Determine the [x, y] coordinate at the center of the cell enclosing the given text.  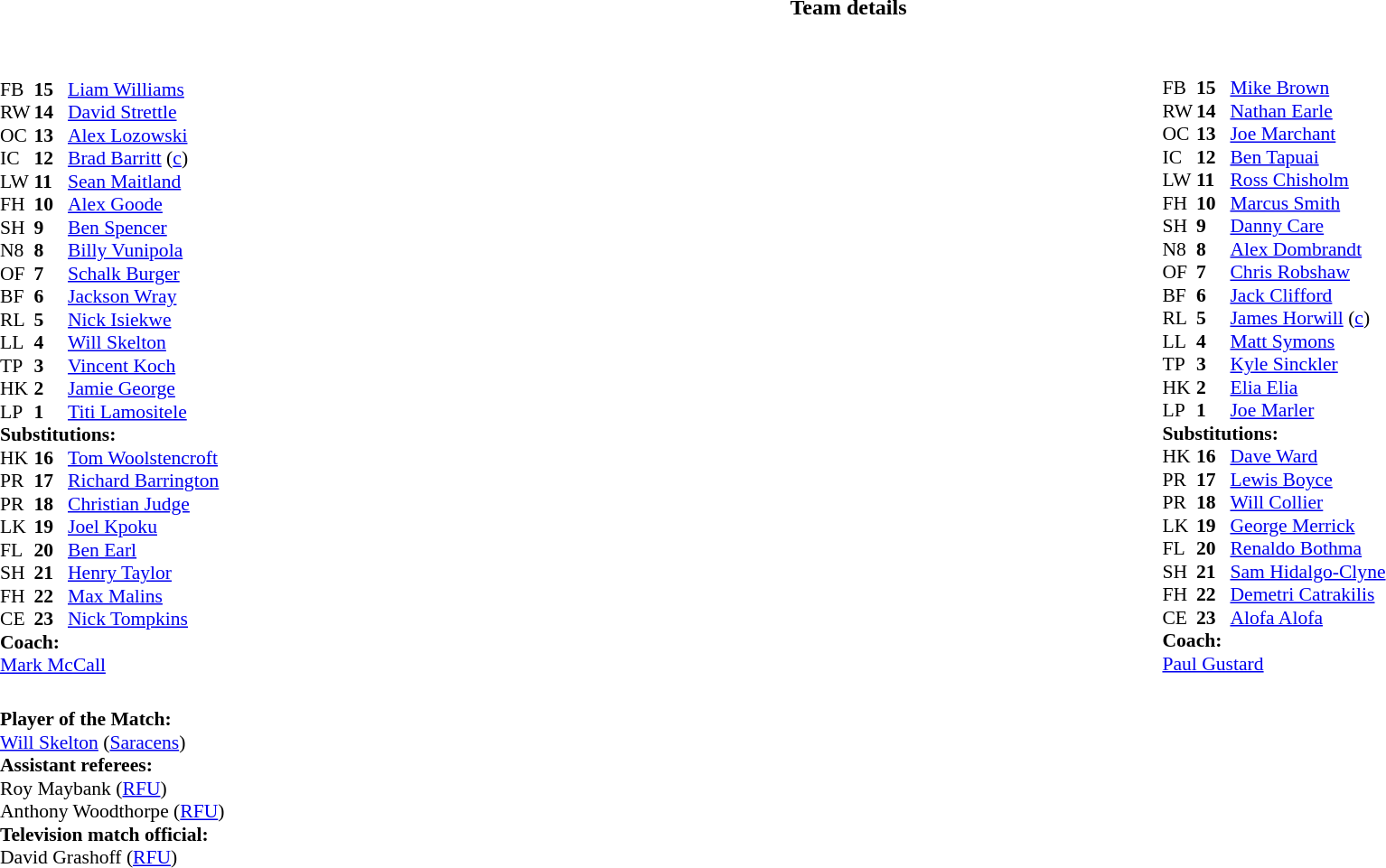
Tom Woolstencroft [143, 458]
Mark McCall [109, 666]
Ben Tapuai [1307, 157]
Paul Gustard [1274, 664]
Chris Robshaw [1307, 272]
Demetri Catrakilis [1307, 595]
Lewis Boyce [1307, 480]
Nick Isiekwe [143, 320]
Danny Care [1307, 227]
Billy Vunipola [143, 250]
Joe Marchant [1307, 135]
Ben Spencer [143, 228]
Ben Earl [143, 550]
Liam Williams [143, 89]
Alex Dombrandt [1307, 249]
Will Collier [1307, 503]
Nathan Earle [1307, 111]
Alex Goode [143, 205]
Henry Taylor [143, 574]
Joel Kpoku [143, 527]
Matt Symons [1307, 341]
Elia Elia [1307, 387]
Brad Barritt (c) [143, 158]
Christian Judge [143, 504]
Alofa Alofa [1307, 618]
Titi Lamositele [143, 412]
Alex Lozowski [143, 135]
Will Skelton [143, 342]
Kyle Sinckler [1307, 364]
Jamie George [143, 389]
Schalk Burger [143, 274]
Sean Maitland [143, 182]
Marcus Smith [1307, 203]
Jack Clifford [1307, 295]
Jackson Wray [143, 297]
Dave Ward [1307, 456]
Nick Tompkins [143, 619]
George Merrick [1307, 526]
David Strettle [143, 113]
Vincent Koch [143, 366]
James Horwill (c) [1307, 319]
Renaldo Bothma [1307, 548]
Ross Chisholm [1307, 180]
Max Malins [143, 596]
Joe Marler [1307, 411]
Sam Hidalgo-Clyne [1307, 572]
Mike Brown [1307, 88]
Richard Barrington [143, 481]
